Find where the given text appears and provide that cell's center as [X, Y] coordinate. 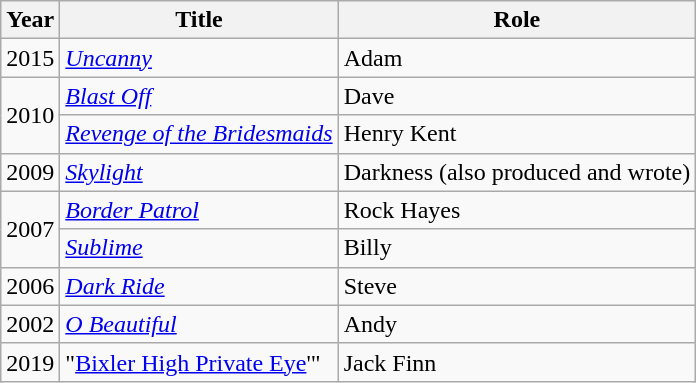
2010 [30, 115]
2015 [30, 58]
Henry Kent [517, 134]
2019 [30, 362]
Dark Ride [199, 286]
"Bixler High Private Eye'" [199, 362]
Role [517, 20]
Sublime [199, 248]
Skylight [199, 172]
Rock Hayes [517, 210]
2007 [30, 229]
O Beautiful [199, 324]
Revenge of the Bridesmaids [199, 134]
Billy [517, 248]
Adam [517, 58]
Darkness (also produced and wrote) [517, 172]
Andy [517, 324]
Dave [517, 96]
2009 [30, 172]
Steve [517, 286]
Jack Finn [517, 362]
Year [30, 20]
2002 [30, 324]
Border Patrol [199, 210]
2006 [30, 286]
Title [199, 20]
Uncanny [199, 58]
Blast Off [199, 96]
